From the cell containing the given text, extract its center point as (X, Y) coordinate. 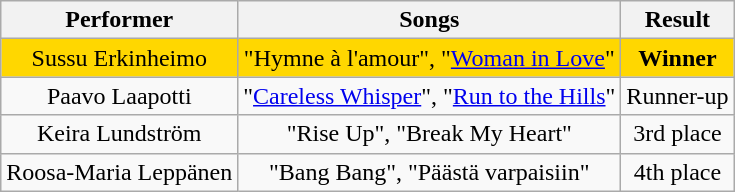
Sussu Erkinheimo (120, 58)
Keira Lundström (120, 134)
"Hymne à l'amour", "Woman in Love" (430, 58)
Performer (120, 20)
3rd place (678, 134)
4th place (678, 172)
Songs (430, 20)
Roosa-Maria Leppänen (120, 172)
"Careless Whisper", "Run to the Hills" (430, 96)
"Rise Up", "Break My Heart" (430, 134)
Paavo Laapotti (120, 96)
Winner (678, 58)
Result (678, 20)
"Bang Bang", "Päästä varpaisiin" (430, 172)
Runner-up (678, 96)
